For the text-containing cell, return its midpoint in (x, y) coordinate format. 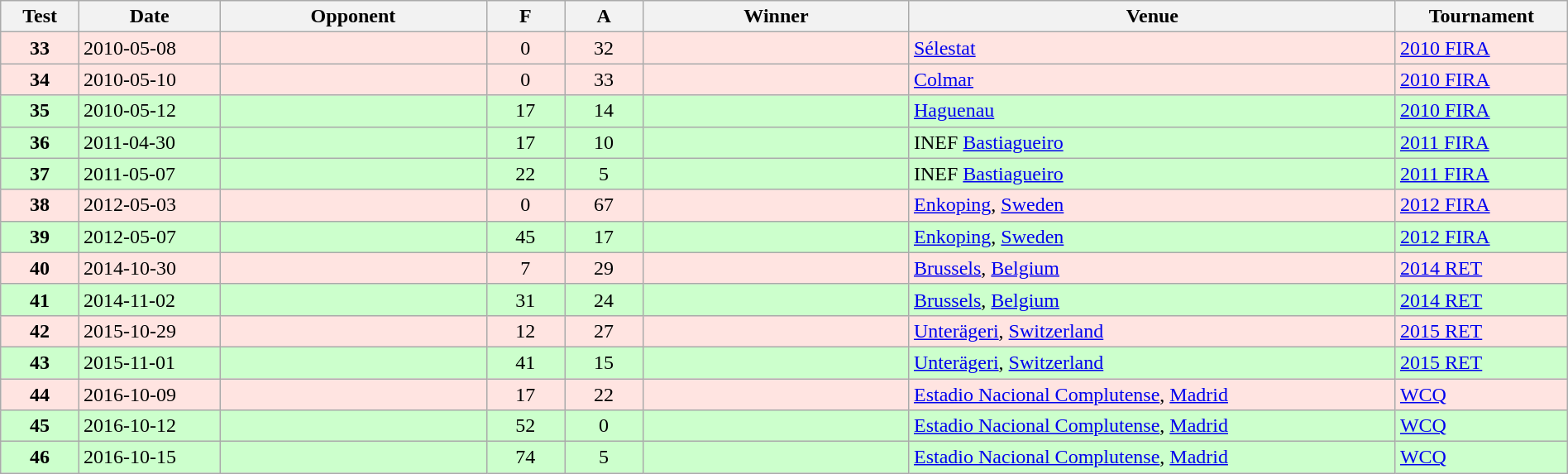
2015-10-29 (149, 331)
24 (604, 299)
2016-10-12 (149, 426)
2012-05-07 (149, 237)
27 (604, 331)
2016-10-15 (149, 457)
10 (604, 142)
Opponent (353, 17)
Venue (1152, 17)
52 (526, 426)
2015-11-01 (149, 362)
39 (40, 237)
43 (40, 362)
2010-05-08 (149, 48)
32 (604, 48)
2016-10-09 (149, 395)
44 (40, 395)
2014-11-02 (149, 299)
2010-05-10 (149, 79)
2012-05-03 (149, 205)
35 (40, 111)
Winner (776, 17)
34 (40, 79)
12 (526, 331)
Colmar (1152, 79)
Test (40, 17)
2010-05-12 (149, 111)
2011-05-07 (149, 174)
15 (604, 362)
2014-10-30 (149, 268)
29 (604, 268)
36 (40, 142)
46 (40, 457)
Sélestat (1152, 48)
40 (40, 268)
2011-04-30 (149, 142)
14 (604, 111)
Haguenau (1152, 111)
74 (526, 457)
Tournament (1481, 17)
F (526, 17)
42 (40, 331)
Date (149, 17)
7 (526, 268)
37 (40, 174)
A (604, 17)
67 (604, 205)
38 (40, 205)
31 (526, 299)
